From the cell containing the given text, extract its center point as [X, Y] coordinate. 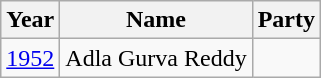
1952 [30, 58]
Party [286, 20]
Year [30, 20]
Name [156, 20]
Adla Gurva Reddy [156, 58]
